Locate the cell with the specified text and output its [X, Y] center coordinate. 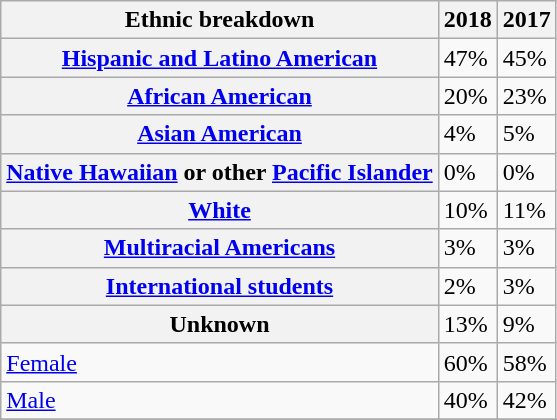
Unknown [220, 324]
60% [468, 362]
58% [526, 362]
Ethnic breakdown [220, 20]
47% [468, 58]
International students [220, 286]
2018 [468, 20]
23% [526, 96]
9% [526, 324]
4% [468, 134]
13% [468, 324]
20% [468, 96]
Hispanic and Latino American [220, 58]
5% [526, 134]
40% [468, 400]
Female [220, 362]
2% [468, 286]
10% [468, 210]
Asian American [220, 134]
42% [526, 400]
African American [220, 96]
Native Hawaiian or other Pacific Islander [220, 172]
White [220, 210]
Male [220, 400]
2017 [526, 20]
Multiracial Americans [220, 248]
11% [526, 210]
45% [526, 58]
